Return the (x, y) coordinate for the center point of the cell that contains the specified text.  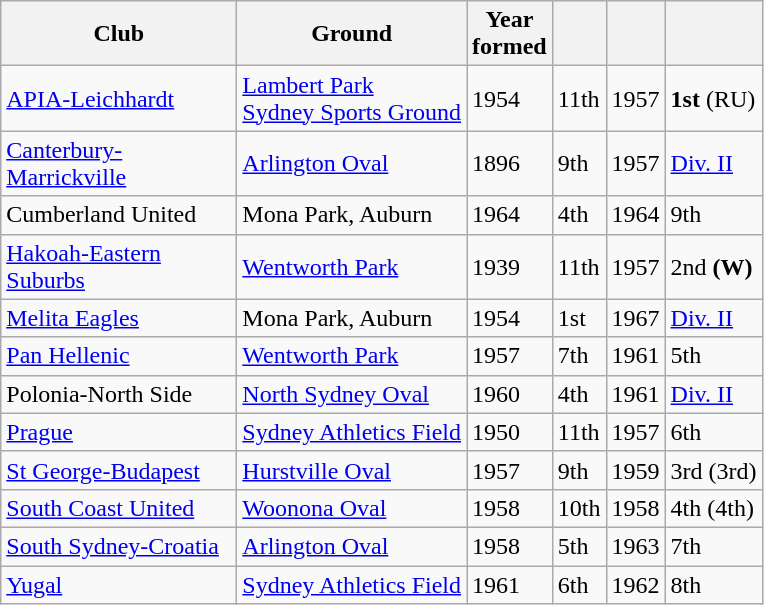
4th (4th) (714, 508)
10th (579, 508)
North Sydney Oval (352, 394)
1959 (636, 470)
Polonia-North Side (119, 394)
1st (579, 318)
1939 (510, 266)
Club (119, 34)
3rd (3rd) (714, 470)
1960 (510, 394)
Yugal (119, 585)
1950 (510, 432)
Hakoah-Eastern Suburbs (119, 266)
South Coast United (119, 508)
Melita Eagles (119, 318)
Hurstville Oval (352, 470)
St George-Budapest (119, 470)
Lambert Park Sydney Sports Ground (352, 98)
Ground (352, 34)
1967 (636, 318)
8th (714, 585)
2nd (W) (714, 266)
1962 (636, 585)
Year formed (510, 34)
Woonona Oval (352, 508)
Pan Hellenic (119, 356)
Canterbury-Marrickville (119, 164)
1896 (510, 164)
1963 (636, 546)
1st (RU) (714, 98)
Prague (119, 432)
Cumberland United (119, 215)
APIA-Leichhardt (119, 98)
South Sydney-Croatia (119, 546)
